Locate the cell with the specified text and output its (X, Y) center coordinate. 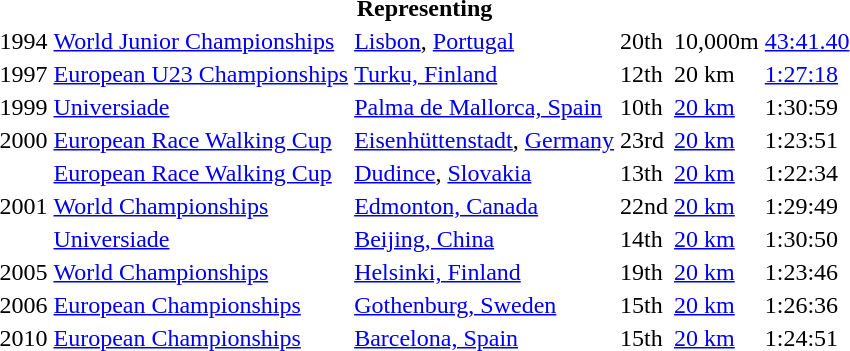
Gothenburg, Sweden (484, 305)
13th (644, 173)
12th (644, 74)
Dudince, Slovakia (484, 173)
Edmonton, Canada (484, 206)
20th (644, 41)
23rd (644, 140)
European Championships (201, 305)
10th (644, 107)
Eisenhüttenstadt, Germany (484, 140)
10,000m (717, 41)
World Junior Championships (201, 41)
Beijing, China (484, 239)
14th (644, 239)
19th (644, 272)
15th (644, 305)
Lisbon, Portugal (484, 41)
Helsinki, Finland (484, 272)
Turku, Finland (484, 74)
22nd (644, 206)
Palma de Mallorca, Spain (484, 107)
European U23 Championships (201, 74)
